For the text-containing cell, return its midpoint in [X, Y] coordinate format. 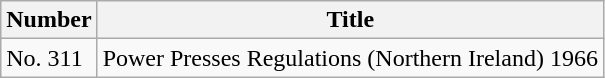
No. 311 [49, 58]
Title [350, 20]
Power Presses Regulations (Northern Ireland) 1966 [350, 58]
Number [49, 20]
